Output the [x, y] coordinate of the center of the cell containing the given text.  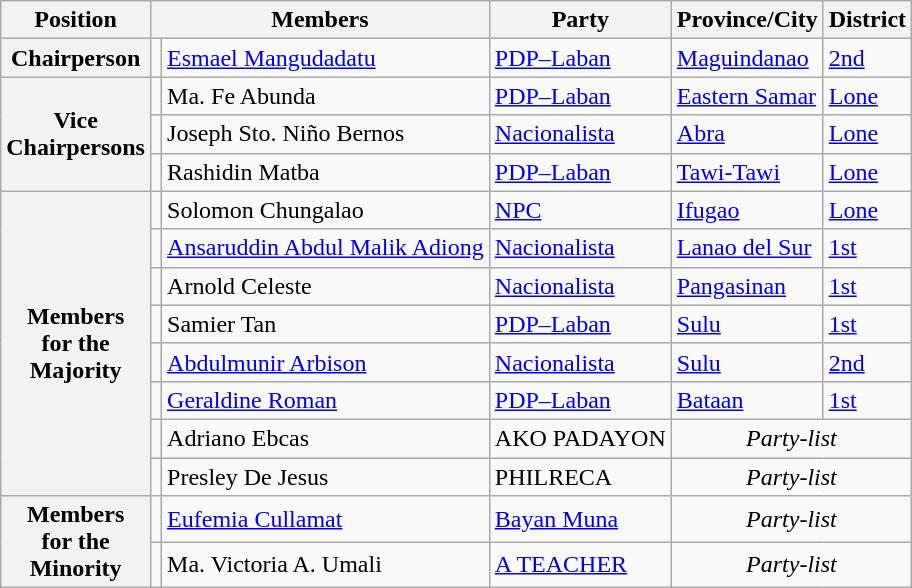
Maguindanao [747, 58]
Ifugao [747, 210]
Position [76, 20]
Geraldine Roman [326, 400]
ViceChairpersons [76, 134]
Abra [747, 134]
Membersfor theMinority [76, 542]
Members [320, 20]
Bataan [747, 400]
Ma. Victoria A. Umali [326, 565]
Eastern Samar [747, 96]
Membersfor theMajority [76, 343]
Eufemia Cullamat [326, 519]
Arnold Celeste [326, 286]
Abdulmunir Arbison [326, 362]
District [867, 20]
Lanao del Sur [747, 248]
Ma. Fe Abunda [326, 96]
Pangasinan [747, 286]
Party [580, 20]
Tawi-Tawi [747, 172]
Presley De Jesus [326, 477]
Samier Tan [326, 324]
Chairperson [76, 58]
NPC [580, 210]
Rashidin Matba [326, 172]
Joseph Sto. Niño Bernos [326, 134]
A TEACHER [580, 565]
Esmael Mangudadatu [326, 58]
Adriano Ebcas [326, 438]
AKO PADAYON [580, 438]
Ansaruddin Abdul Malik Adiong [326, 248]
Bayan Muna [580, 519]
PHILRECA [580, 477]
Solomon Chungalao [326, 210]
Province/City [747, 20]
